Locate the cell with the specified text and output its [x, y] center coordinate. 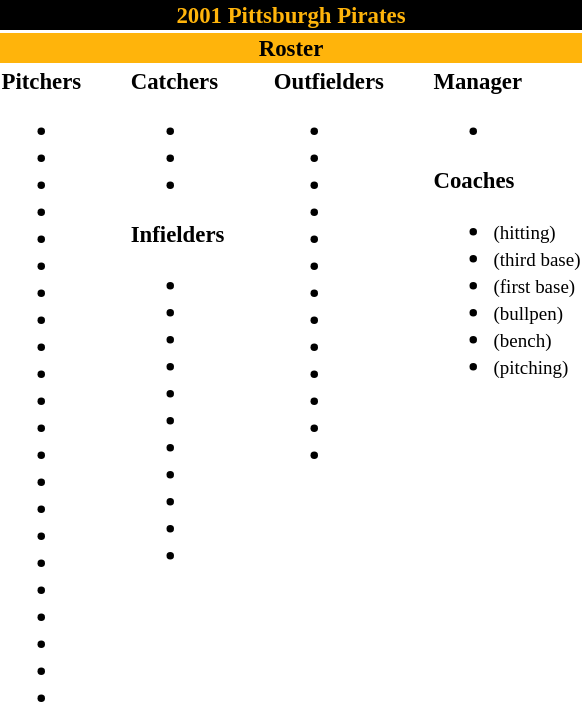
2001 Pittsburgh Pirates [291, 15]
Roster [291, 48]
